From the cell containing the given text, extract its center point as (x, y) coordinate. 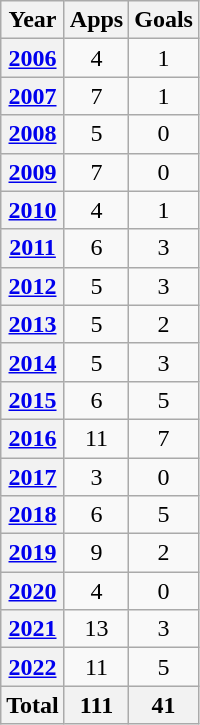
2008 (33, 134)
2014 (33, 362)
Apps (96, 20)
2016 (33, 438)
2013 (33, 324)
2010 (33, 210)
2011 (33, 248)
2006 (33, 58)
2009 (33, 172)
13 (96, 629)
Year (33, 20)
2018 (33, 515)
Goals (164, 20)
2020 (33, 591)
Total (33, 705)
2021 (33, 629)
2015 (33, 400)
2017 (33, 477)
2012 (33, 286)
2022 (33, 667)
2007 (33, 96)
2019 (33, 553)
9 (96, 553)
111 (96, 705)
41 (164, 705)
